Detect which cell encompasses the target text, then output its (X, Y) center coordinate. 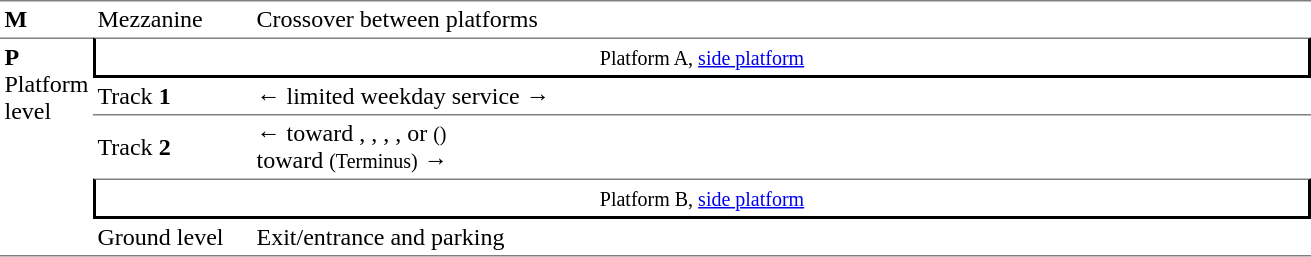
Crossover between platforms (782, 19)
Exit/entrance and parking (782, 238)
← toward , , , , or () toward (Terminus) → (782, 148)
← limited weekday service → (782, 97)
Ground level (172, 238)
Track 2 (172, 148)
M (46, 19)
Mezzanine (172, 19)
PPlatform level (46, 148)
Platform B, side platform (702, 198)
Track 1 (172, 97)
Platform A, side platform (702, 58)
